Search for the cell housing the specified text and yield its [X, Y] center coordinate. 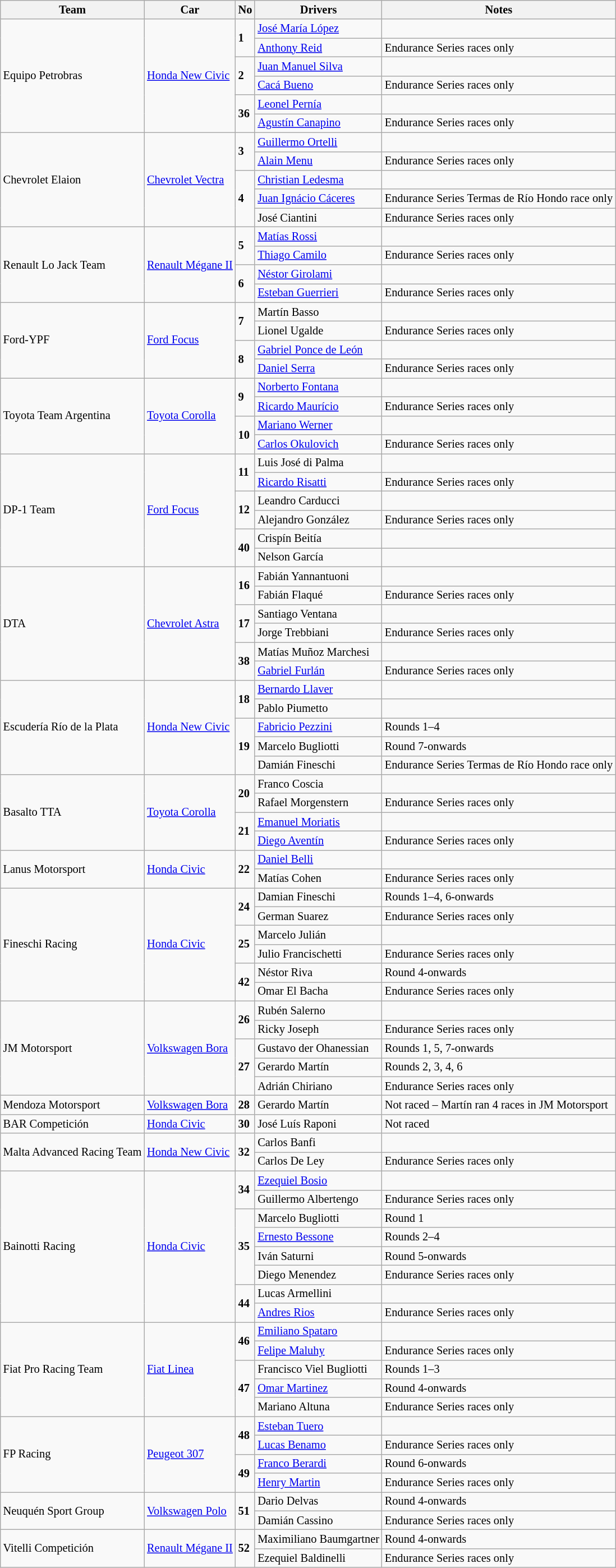
Henry Martin [319, 1483]
49 [246, 1473]
Fabián Flaqué [319, 595]
Bainotti Racing [72, 1247]
Bernardo Llaver [319, 689]
Dario Delvas [319, 1501]
Anthony Reid [319, 48]
Team [72, 10]
Nelson García [319, 557]
48 [246, 1435]
Lanus Motorsport [72, 868]
German Suarez [319, 916]
34 [246, 1189]
Néstor Riva [319, 973]
17 [246, 623]
Julio Francischetti [319, 954]
Rounds 1, 5, 7-onwards [499, 1048]
Not raced – Martín ran 4 races in JM Motorsport [499, 1105]
Car [190, 10]
DTA [72, 623]
22 [246, 868]
Emanuel Moriatis [319, 822]
Santiago Ventana [319, 614]
Cacá Bueno [319, 85]
Drivers [319, 10]
Ford-YPF [72, 340]
Lucas Benamo [319, 1445]
Thiago Camilo [319, 255]
20 [246, 793]
Rounds 1–3 [499, 1369]
Norberto Fontana [319, 387]
38 [246, 661]
Rafael Morgenstern [319, 803]
Francisco Viel Bugliotti [319, 1369]
Renault Lo Jack Team [72, 265]
Crispín Beitía [319, 539]
Rounds 2, 3, 4, 6 [499, 1067]
Damian Fineschi [319, 897]
Diego Aventín [319, 840]
Damián Fineschi [319, 765]
6 [246, 284]
Round 7-onwards [499, 746]
Rubén Salerno [319, 1010]
Jorge Trebbiani [319, 633]
JM Motorsport [72, 1048]
Damián Cassino [319, 1520]
36 [246, 113]
Adrián Chiriano [319, 1086]
Mariano Werner [319, 425]
32 [246, 1152]
Pablo Piumetto [319, 709]
José Ciantini [319, 218]
Rounds 1–4, 6-onwards [499, 897]
12 [246, 509]
Andres Rios [319, 1313]
Daniel Belli [319, 859]
2 [246, 75]
Gabriel Ponce de León [319, 350]
26 [246, 1020]
Ricardo Maurício [319, 406]
FP Racing [72, 1454]
Franco Coscia [319, 784]
Chevrolet Astra [190, 623]
Emiliano Spataro [319, 1331]
10 [246, 434]
Diego Menendez [319, 1275]
16 [246, 586]
7 [246, 321]
Fiat Linea [190, 1369]
Lucas Armellini [319, 1294]
Fabricio Pezzini [319, 727]
Matías Cohen [319, 879]
18 [246, 699]
21 [246, 831]
Matías Muñoz Marchesi [319, 652]
Maximiliano Baumgartner [319, 1539]
Marcelo Julián [319, 935]
Franco Berardi [319, 1464]
24 [246, 907]
Not raced [499, 1124]
Mendoza Motorsport [72, 1105]
30 [246, 1124]
No [246, 10]
1 [246, 38]
Fineschi Racing [72, 944]
José María López [319, 29]
Gabriel Furlán [319, 670]
Guillermo Albertengo [319, 1199]
Christian Ledesma [319, 180]
Daniel Serra [319, 369]
Gustavo der Ohanessian [319, 1048]
19 [246, 746]
Round 6-onwards [499, 1464]
Juan Manuel Silva [319, 66]
Felipe Maluhy [319, 1350]
Peugeot 307 [190, 1454]
5 [246, 246]
Notes [499, 10]
Leandro Carducci [319, 500]
Escudería Río de la Plata [72, 727]
Round 5-onwards [499, 1256]
Guillermo Ortelli [319, 142]
Esteban Guerrieri [319, 293]
Leonel Pernía [319, 104]
Equipo Petrobras [72, 76]
Round 1 [499, 1218]
Basalto TTA [72, 812]
28 [246, 1105]
Carlos Okulovich [319, 444]
Carlos Banfi [319, 1143]
Rounds 2–4 [499, 1237]
35 [246, 1247]
Neuquén Sport Group [72, 1510]
25 [246, 945]
Ricky Joseph [319, 1029]
Toyota Team Argentina [72, 415]
Iván Saturni [319, 1256]
Martín Basso [319, 312]
José Luís Raponi [319, 1124]
Rounds 1–4 [499, 727]
8 [246, 359]
Ernesto Bessone [319, 1237]
3 [246, 151]
BAR Competición [72, 1124]
Vitelli Competición [72, 1548]
Chevrolet Elaion [72, 180]
11 [246, 472]
42 [246, 982]
Fiat Pro Racing Team [72, 1369]
Ezequiel Baldinelli [319, 1558]
Alejandro González [319, 519]
46 [246, 1341]
Omar Martinez [319, 1388]
Omar El Bacha [319, 991]
Luis José di Palma [319, 463]
Néstor Girolami [319, 274]
Mariano Altuna [319, 1407]
Carlos De Ley [319, 1161]
Volkswagen Polo [190, 1510]
Chevrolet Vectra [190, 180]
Matías Rossi [319, 236]
47 [246, 1388]
Fabián Yannantuoni [319, 576]
DP-1 Team [72, 510]
Esteban Tuero [319, 1426]
Juan Ignácio Cáceres [319, 199]
51 [246, 1510]
Lionel Ugalde [319, 330]
Alain Menu [319, 161]
Ricardo Risatti [319, 482]
Agustín Canapino [319, 123]
52 [246, 1548]
44 [246, 1303]
Malta Advanced Racing Team [72, 1152]
Ezequiel Bosio [319, 1180]
27 [246, 1067]
4 [246, 199]
9 [246, 396]
40 [246, 548]
